Detect which cell encompasses the target text, then output its [X, Y] center coordinate. 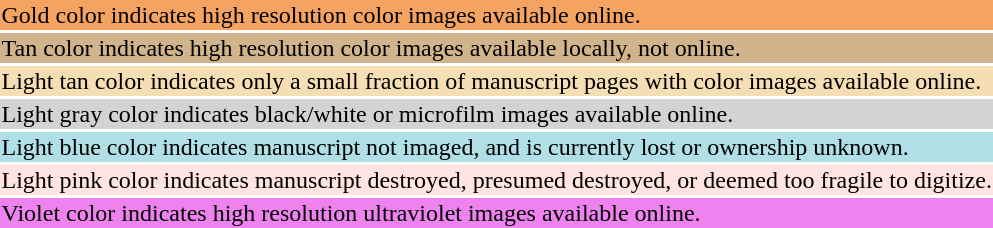
Violet color indicates high resolution ultraviolet images available online. [496, 213]
Light blue color indicates manuscript not imaged, and is currently lost or ownership unknown. [496, 147]
Light pink color indicates manuscript destroyed, presumed destroyed, or deemed too fragile to digitize. [496, 180]
Light gray color indicates black/white or microfilm images available online. [496, 114]
Gold color indicates high resolution color images available online. [496, 15]
Tan color indicates high resolution color images available locally, not online. [496, 48]
Light tan color indicates only a small fraction of manuscript pages with color images available online. [496, 81]
